Pinpoint the cell where the given text exists, returning its [x, y] midpoint coordinate. 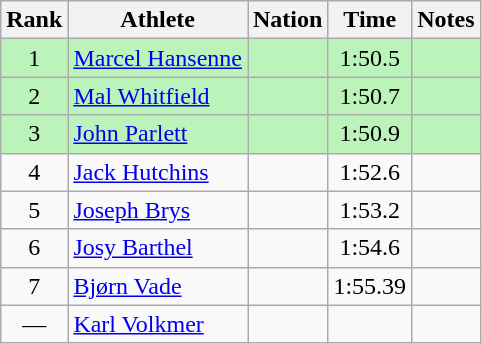
Bjørn Vade [158, 286]
Marcel Hansenne [158, 58]
Notes [446, 20]
Rank [34, 20]
3 [34, 134]
1:50.7 [370, 96]
— [34, 324]
Athlete [158, 20]
John Parlett [158, 134]
1:54.6 [370, 248]
Time [370, 20]
1:55.39 [370, 286]
2 [34, 96]
1:50.5 [370, 58]
7 [34, 286]
5 [34, 210]
Joseph Brys [158, 210]
Karl Volkmer [158, 324]
1:52.6 [370, 172]
6 [34, 248]
Nation [288, 20]
1:53.2 [370, 210]
4 [34, 172]
Mal Whitfield [158, 96]
1:50.9 [370, 134]
1 [34, 58]
Josy Barthel [158, 248]
Jack Hutchins [158, 172]
